Scan for the cell matching the given text and deliver its (X, Y) coordinate at center. 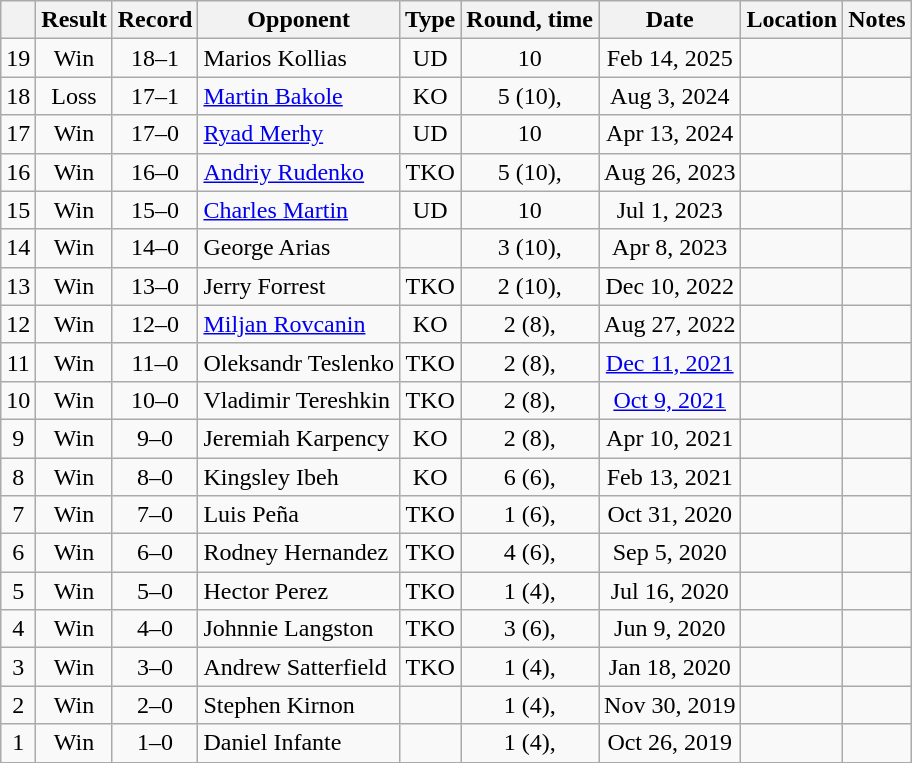
Feb 14, 2025 (670, 58)
Rodney Hernandez (299, 553)
13–0 (155, 286)
Apr 13, 2024 (670, 134)
Johnnie Langston (299, 629)
14 (18, 248)
7 (18, 515)
Hector Perez (299, 591)
11–0 (155, 362)
Jerry Forrest (299, 286)
3–0 (155, 667)
11 (18, 362)
Aug 27, 2022 (670, 324)
17–1 (155, 96)
Dec 10, 2022 (670, 286)
Sep 5, 2020 (670, 553)
Aug 26, 2023 (670, 172)
Martin Bakole (299, 96)
8 (18, 477)
Apr 8, 2023 (670, 248)
5–0 (155, 591)
10–0 (155, 400)
Opponent (299, 20)
Jan 18, 2020 (670, 667)
Round, time (530, 20)
Loss (74, 96)
18 (18, 96)
Oct 31, 2020 (670, 515)
Oct 26, 2019 (670, 743)
4 (6), (530, 553)
Jul 1, 2023 (670, 210)
Jeremiah Karpency (299, 438)
Miljan Rovcanin (299, 324)
Jul 16, 2020 (670, 591)
6 (18, 553)
4 (18, 629)
Oct 9, 2021 (670, 400)
Apr 10, 2021 (670, 438)
16–0 (155, 172)
6–0 (155, 553)
6 (6), (530, 477)
12–0 (155, 324)
1 (18, 743)
2 (18, 705)
18–1 (155, 58)
Charles Martin (299, 210)
Jun 9, 2020 (670, 629)
Location (792, 20)
4–0 (155, 629)
17 (18, 134)
Nov 30, 2019 (670, 705)
1–0 (155, 743)
17–0 (155, 134)
13 (18, 286)
8–0 (155, 477)
Marios Kollias (299, 58)
15–0 (155, 210)
12 (18, 324)
Feb 13, 2021 (670, 477)
2–0 (155, 705)
19 (18, 58)
2 (10), (530, 286)
5 (18, 591)
1 (6), (530, 515)
Oleksandr Teslenko (299, 362)
Andrew Satterfield (299, 667)
16 (18, 172)
7–0 (155, 515)
Vladimir Tereshkin (299, 400)
Luis Peña (299, 515)
Notes (877, 20)
Aug 3, 2024 (670, 96)
9 (18, 438)
Andriy Rudenko (299, 172)
Result (74, 20)
Date (670, 20)
Stephen Kirnon (299, 705)
Ryad Merhy (299, 134)
Record (155, 20)
Dec 11, 2021 (670, 362)
Kingsley Ibeh (299, 477)
9–0 (155, 438)
George Arias (299, 248)
Daniel Infante (299, 743)
3 (18, 667)
3 (10), (530, 248)
Type (430, 20)
15 (18, 210)
3 (6), (530, 629)
14–0 (155, 248)
